Return the [X, Y] coordinate for the center point of the cell that contains the specified text.  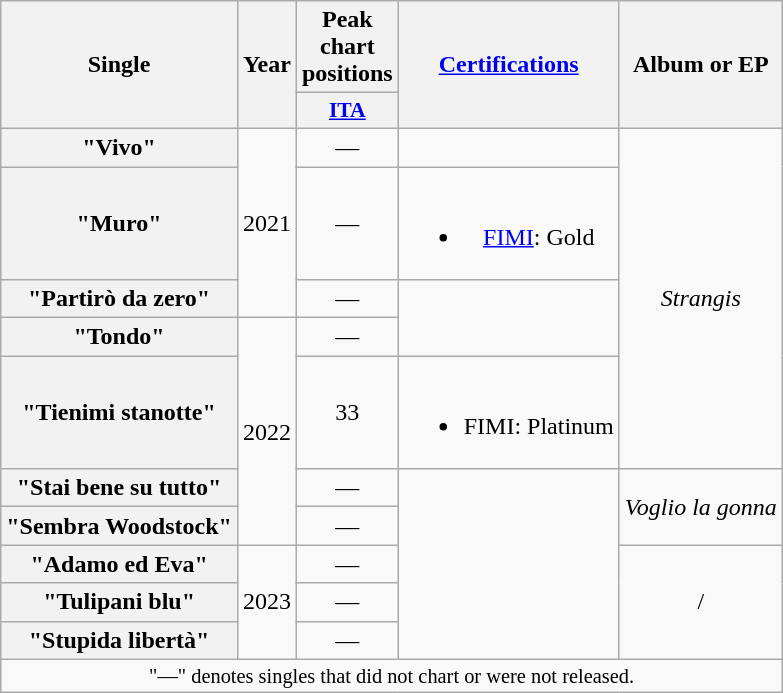
"Tulipani blu" [120, 602]
2023 [266, 602]
Single [120, 65]
"Muro" [120, 222]
Voglio la gonna [700, 507]
Album or EP [700, 65]
Peak chart positions [347, 47]
"Sembra Woodstock" [120, 526]
Certifications [508, 65]
"Stai bene su tutto" [120, 488]
"—" denotes singles that did not chart or were not released. [392, 676]
FIMI: Platinum [508, 412]
"Adamo ed Eva" [120, 564]
ITA [347, 111]
2022 [266, 432]
"Tienimi stanotte" [120, 412]
/ [700, 602]
"Vivo" [120, 147]
"Stupida libertà" [120, 640]
"Partirò da zero" [120, 299]
"Tondo" [120, 337]
33 [347, 412]
Strangis [700, 298]
Year [266, 65]
2021 [266, 222]
FIMI: Gold [508, 222]
